Pinpoint the cell where the given text exists, returning its [x, y] midpoint coordinate. 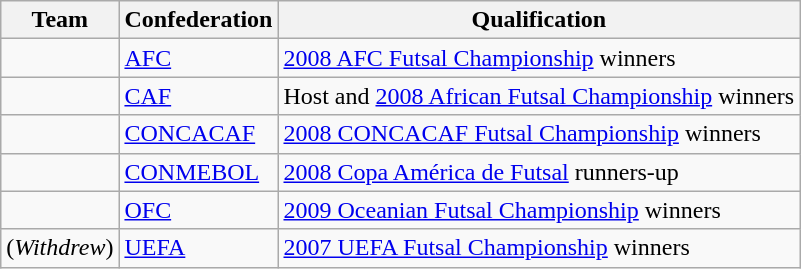
CONMEBOL [198, 172]
Team [60, 20]
(Withdrew) [60, 248]
OFC [198, 210]
Host and 2008 African Futsal Championship winners [539, 96]
CONCACAF [198, 134]
Confederation [198, 20]
CAF [198, 96]
2008 Copa América de Futsal runners-up [539, 172]
Qualification [539, 20]
2008 CONCACAF Futsal Championship winners [539, 134]
2008 AFC Futsal Championship winners [539, 58]
2007 UEFA Futsal Championship winners [539, 248]
2009 Oceanian Futsal Championship winners [539, 210]
UEFA [198, 248]
AFC [198, 58]
